Pinpoint the cell where the given text exists, returning its (x, y) midpoint coordinate. 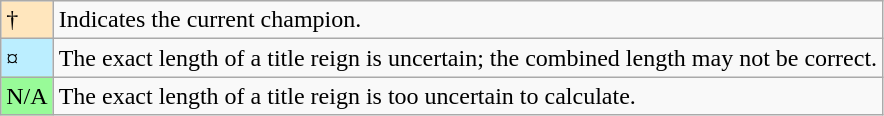
Indicates the current champion. (468, 20)
¤ (27, 58)
The exact length of a title reign is too uncertain to calculate. (468, 96)
N/A (27, 96)
† (27, 20)
The exact length of a title reign is uncertain; the combined length may not be correct. (468, 58)
